Extract the (x, y) coordinate from the center of the cell holding the provided text.  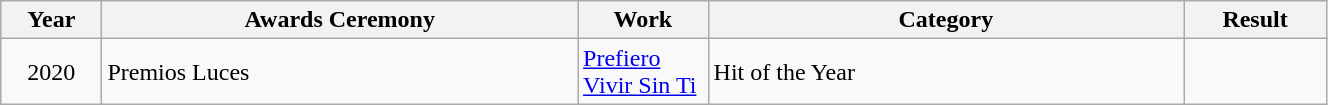
2020 (52, 72)
Result (1256, 20)
Work (643, 20)
Category (946, 20)
Premios Luces (340, 72)
Awards Ceremony (340, 20)
Prefiero Vivir Sin Ti (643, 72)
Hit of the Year (946, 72)
Year (52, 20)
